Scan for the cell matching the given text and deliver its (x, y) coordinate at center. 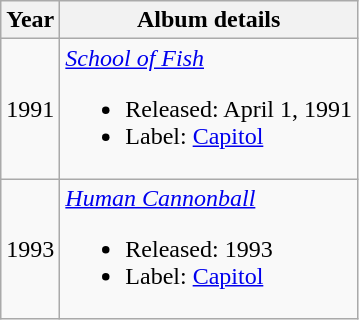
1991 (30, 109)
1993 (30, 249)
Album details (209, 20)
Human CannonballReleased: 1993Label: Capitol (209, 249)
Year (30, 20)
School of FishReleased: April 1, 1991Label: Capitol (209, 109)
